Identify which cell holds the provided text, then report its (x, y) central coordinate. 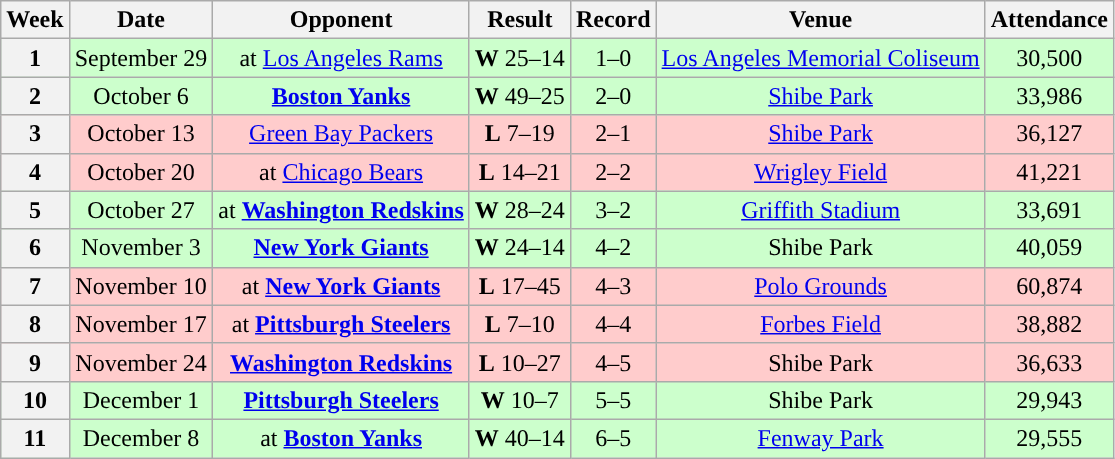
December 8 (141, 438)
Los Angeles Memorial Coliseum (820, 58)
October 20 (141, 172)
at Boston Yanks (341, 438)
W 10–7 (520, 400)
1 (35, 58)
October 6 (141, 96)
30,500 (1049, 58)
6–5 (613, 438)
Green Bay Packers (341, 134)
29,943 (1049, 400)
at New York Giants (341, 286)
1–0 (613, 58)
4–5 (613, 362)
W 40–14 (520, 438)
5 (35, 210)
4–4 (613, 324)
W 25–14 (520, 58)
September 29 (141, 58)
December 1 (141, 400)
November 3 (141, 248)
11 (35, 438)
at Pittsburgh Steelers (341, 324)
8 (35, 324)
9 (35, 362)
November 10 (141, 286)
Wrigley Field (820, 172)
36,633 (1049, 362)
at Chicago Bears (341, 172)
29,555 (1049, 438)
Attendance (1049, 20)
Result (520, 20)
at Washington Redskins (341, 210)
Griffith Stadium (820, 210)
November 24 (141, 362)
Pittsburgh Steelers (341, 400)
at Los Angeles Rams (341, 58)
L 17–45 (520, 286)
36,127 (1049, 134)
Washington Redskins (341, 362)
Venue (820, 20)
October 13 (141, 134)
2–0 (613, 96)
7 (35, 286)
2–1 (613, 134)
4 (35, 172)
41,221 (1049, 172)
Forbes Field (820, 324)
Week (35, 20)
4–2 (613, 248)
Opponent (341, 20)
L 7–10 (520, 324)
W 49–25 (520, 96)
Date (141, 20)
60,874 (1049, 286)
5–5 (613, 400)
33,986 (1049, 96)
L 7–19 (520, 134)
3 (35, 134)
4–3 (613, 286)
10 (35, 400)
L 10–27 (520, 362)
2–2 (613, 172)
New York Giants (341, 248)
2 (35, 96)
33,691 (1049, 210)
Boston Yanks (341, 96)
Record (613, 20)
Polo Grounds (820, 286)
W 28–24 (520, 210)
October 27 (141, 210)
6 (35, 248)
40,059 (1049, 248)
38,882 (1049, 324)
L 14–21 (520, 172)
W 24–14 (520, 248)
November 17 (141, 324)
Fenway Park (820, 438)
3–2 (613, 210)
